Determine the (X, Y) coordinate at the center of the cell enclosing the given text.  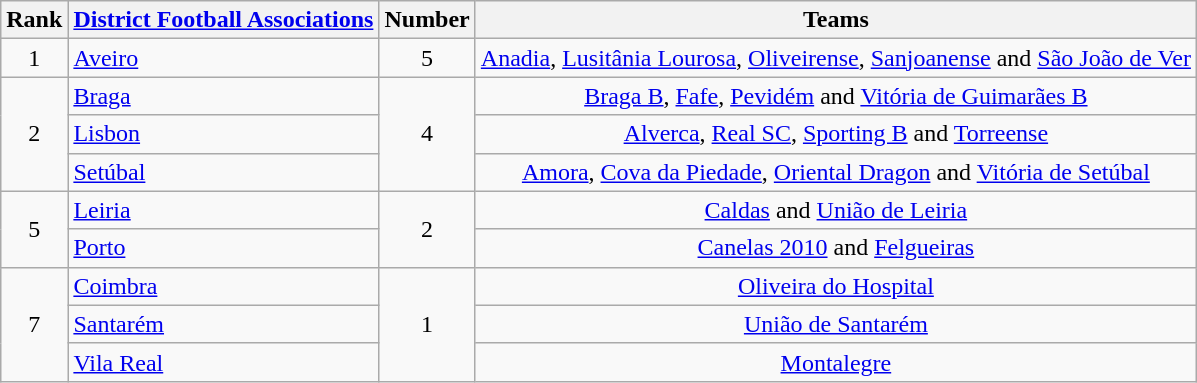
Leiria (224, 210)
Caldas and União de Leiria (836, 210)
Number (427, 20)
Canelas 2010 and Felgueiras (836, 248)
Teams (836, 20)
Aveiro (224, 58)
Vila Real (224, 362)
7 (34, 324)
Oliveira do Hospital (836, 286)
4 (427, 134)
Alverca, Real SC, Sporting B and Torreense (836, 134)
Amora, Cova da Piedade, Oriental Dragon and Vitória de Setúbal (836, 172)
Braga (224, 96)
Lisbon (224, 134)
Anadia, Lusitânia Lourosa, Oliveirense, Sanjoanense and São João de Ver (836, 58)
União de Santarém (836, 324)
Santarém (224, 324)
District Football Associations (224, 20)
Rank (34, 20)
Braga B, Fafe, Pevidém and Vitória de Guimarães B (836, 96)
Porto (224, 248)
Setúbal (224, 172)
Coimbra (224, 286)
Montalegre (836, 362)
